Extract the (x, y) coordinate from the center of the cell holding the provided text.  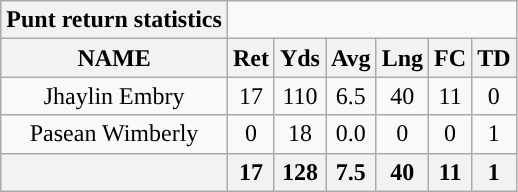
0.0 (352, 134)
Punt return statistics (114, 20)
7.5 (352, 172)
FC (450, 58)
6.5 (352, 96)
Pasean Wimberly (114, 134)
128 (300, 172)
Avg (352, 58)
110 (300, 96)
TD (494, 58)
18 (300, 134)
Yds (300, 58)
Jhaylin Embry (114, 96)
NAME (114, 58)
Lng (402, 58)
Ret (250, 58)
